Search for the cell housing the specified text and yield its (X, Y) center coordinate. 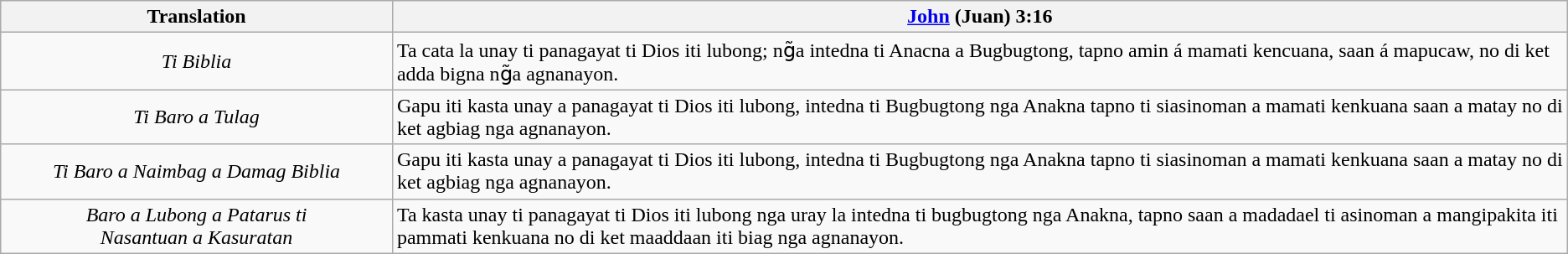
John (Juan) 3:16 (980, 17)
Baro a Lubong a Patarus tiNasantuan a Kasuratan (197, 226)
Ti Biblia (197, 61)
Translation (197, 17)
Ti Baro a Tulag (197, 117)
Ti Baro a Naimbag a Damag Biblia (197, 171)
